Provide the [X, Y] coordinate of the cell's center where the given text is located.  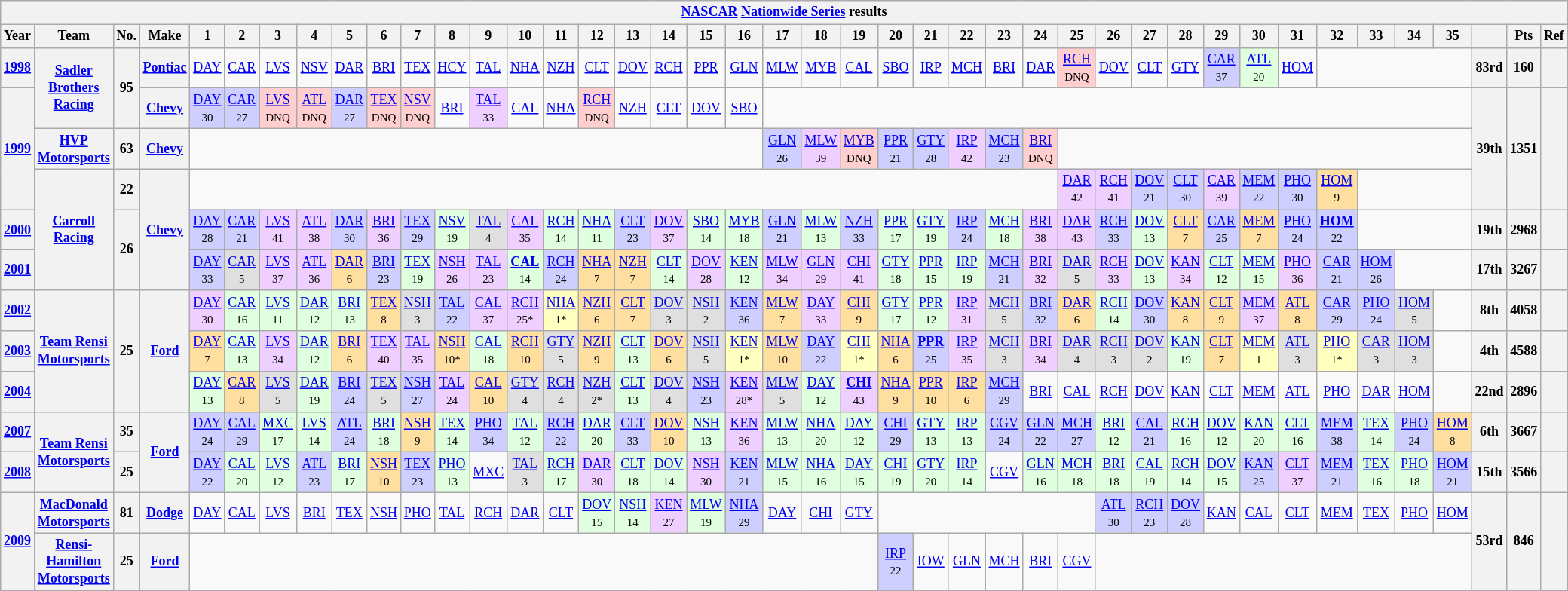
GTY20 [931, 473]
NSH30 [706, 473]
NZH2* [597, 391]
17 [782, 36]
6th [1490, 432]
MCH5 [1004, 311]
TEX23 [418, 473]
CLT18 [633, 473]
TAL4 [488, 230]
KEN28* [744, 391]
4th [1490, 351]
PHO1* [1337, 351]
TAL23 [488, 270]
DAR4 [1077, 351]
TEX16 [1377, 473]
TAL3 [525, 473]
DOV6 [669, 351]
LVS5 [278, 391]
1351 [1524, 149]
TEX8 [384, 311]
83rd [1490, 68]
1 [207, 36]
MEM38 [1337, 432]
GTY28 [931, 149]
2000 [18, 230]
IRP42 [967, 149]
BRI36 [384, 230]
CAR3 [1377, 351]
CAR37 [1221, 68]
IRP31 [967, 311]
8 [452, 36]
8th [1490, 311]
TAL35 [418, 351]
GLN22 [1040, 432]
29 [1221, 36]
RCH41 [1113, 189]
GLN16 [1040, 473]
CHI19 [896, 473]
GLN21 [782, 230]
11 [561, 36]
ATL30 [1113, 513]
BRI23 [384, 270]
DAR43 [1077, 230]
Team [74, 36]
HOM22 [1337, 230]
MacDonald Motorsports [74, 513]
LVS41 [278, 230]
2009 [18, 541]
GLN26 [782, 149]
CHI29 [896, 432]
CLT9 [1221, 311]
LVS37 [278, 270]
IRP [931, 68]
15th [1490, 473]
10 [525, 36]
NHA9 [896, 391]
846 [1524, 541]
TEX40 [384, 351]
34 [1414, 36]
2 [242, 36]
ATL36 [314, 270]
ATL [1298, 391]
DOV4 [669, 391]
PPR15 [931, 270]
KEN21 [744, 473]
ATL38 [314, 230]
12 [597, 36]
HOM21 [1452, 473]
IRP22 [896, 562]
DOV3 [669, 311]
HOM5 [1414, 311]
2002 [18, 311]
PHO13 [452, 473]
HVP Motorsports [74, 149]
DOV30 [1150, 311]
1998 [18, 68]
31 [1298, 36]
CAL18 [488, 351]
IRP6 [967, 391]
NSH23 [706, 391]
CHI41 [859, 270]
7 [418, 36]
NSVDNQ [418, 109]
CLT16 [1298, 432]
CHI [820, 513]
MLW34 [782, 270]
GTY18 [896, 270]
SBO14 [706, 230]
PPR21 [896, 149]
PHO30 [1298, 189]
CAR5 [242, 270]
No. [127, 36]
19th [1490, 230]
1999 [18, 149]
17th [1490, 270]
TEX19 [418, 270]
NHA29 [744, 513]
18 [820, 36]
CAL29 [242, 432]
PPR17 [896, 230]
6 [384, 36]
NSH [384, 513]
Rensi-Hamilton Motorsports [74, 562]
CAL14 [525, 270]
BRI24 [350, 391]
81 [127, 513]
4588 [1524, 351]
CAL19 [1150, 473]
MCH27 [1077, 432]
ATL24 [350, 432]
NSH10 [384, 473]
NSH10* [452, 351]
DAY28 [207, 230]
CLT23 [633, 230]
PPR [706, 68]
CAL10 [488, 391]
TEX29 [418, 230]
DAY24 [207, 432]
MLW39 [820, 149]
2008 [18, 473]
KEN12 [744, 270]
NHA20 [820, 432]
TAL33 [488, 109]
2968 [1524, 230]
2003 [18, 351]
33 [1377, 36]
PHO18 [1414, 473]
NZH33 [859, 230]
Pts [1524, 36]
CLT33 [633, 432]
LVS11 [278, 311]
IRP19 [967, 270]
DOV2 [1150, 351]
RCH10 [525, 351]
16 [744, 36]
CAR25 [1221, 230]
BRI38 [1040, 230]
CAR16 [242, 311]
20 [896, 36]
MLW10 [782, 351]
MLW5 [782, 391]
14 [669, 36]
MCH21 [1004, 270]
2004 [18, 391]
RCH3 [1113, 351]
4 [314, 36]
KAN25 [1259, 473]
NSH13 [706, 432]
28 [1186, 36]
RCH22 [561, 432]
ATLDNQ [314, 109]
RCH24 [561, 270]
BRIDNQ [1040, 149]
TEXDNQ [384, 109]
BRI6 [350, 351]
5 [350, 36]
3667 [1524, 432]
KAN20 [1259, 432]
MEM22 [1259, 189]
CHI9 [859, 311]
NHA6 [896, 351]
CHI1* [859, 351]
ATL3 [1298, 351]
RCH17 [561, 473]
Make [164, 36]
IRP24 [967, 230]
LVS34 [278, 351]
NASCAR Nationwide Series results [784, 12]
RCH4 [561, 391]
CHI43 [859, 391]
Carroll Racing [74, 229]
KAN19 [1186, 351]
NSV [314, 68]
KAN8 [1186, 311]
DOV37 [669, 230]
DAR20 [597, 432]
27 [1150, 36]
BRI13 [350, 311]
MEM15 [1259, 270]
NSH5 [706, 351]
4058 [1524, 311]
MEM1 [1259, 351]
NSV19 [452, 230]
MLW19 [706, 513]
TAL24 [452, 391]
CLT12 [1221, 270]
21 [931, 36]
BRI17 [350, 473]
Pontiac [164, 68]
RCH25* [525, 311]
MXC17 [278, 432]
KAN34 [1186, 270]
NSH2 [706, 311]
NHA11 [597, 230]
3566 [1524, 473]
DAY13 [207, 391]
NZH9 [597, 351]
3 [278, 36]
23 [1004, 36]
IRP35 [967, 351]
RCH16 [1186, 432]
PPR25 [931, 351]
CAR29 [1337, 311]
95 [127, 87]
PHO36 [1298, 270]
DOV14 [669, 473]
CGV24 [1004, 432]
MEM37 [1259, 311]
13 [633, 36]
CLT37 [1298, 473]
IRP13 [967, 432]
39th [1490, 149]
160 [1524, 68]
TAL22 [452, 311]
LVSDNQ [278, 109]
DAY15 [859, 473]
DAR42 [1077, 189]
MLW15 [782, 473]
RCH23 [1150, 513]
MCH29 [1004, 391]
HCY [452, 68]
NHA1* [561, 311]
IOW [931, 562]
CAR27 [242, 109]
32 [1337, 36]
GTY17 [896, 311]
CAL37 [488, 311]
BRI34 [1040, 351]
DOV21 [1150, 189]
HOM9 [1337, 189]
DAR5 [1077, 270]
30 [1259, 36]
HOM26 [1377, 270]
NHA7 [597, 270]
LVS12 [278, 473]
NSH14 [633, 513]
DAR27 [350, 109]
DAR19 [314, 391]
MCH23 [1004, 149]
Ref [1554, 36]
Sadler Brothers Racing [74, 87]
15 [706, 36]
Year [18, 36]
DOV10 [669, 432]
63 [127, 149]
MEM7 [1259, 230]
GTY13 [931, 432]
HOM3 [1414, 351]
CAR8 [242, 391]
NZH7 [633, 270]
DOV12 [1221, 432]
GLN29 [820, 270]
3267 [1524, 270]
24 [1040, 36]
ATL20 [1259, 68]
NSH9 [418, 432]
MYB18 [744, 230]
MCH3 [1004, 351]
CAR [242, 68]
53rd [1490, 541]
TAL12 [525, 432]
PPR12 [931, 311]
GTY19 [931, 230]
LVS14 [314, 432]
19 [859, 36]
NSH26 [452, 270]
2896 [1524, 391]
PPR10 [931, 391]
CAR13 [242, 351]
NHA16 [820, 473]
NSH3 [418, 311]
MLW [782, 68]
CLT14 [669, 270]
MYBDNQ [859, 149]
GTY5 [561, 351]
CLT30 [1186, 189]
CAL35 [525, 230]
ATL8 [1298, 311]
NSH27 [418, 391]
BRI12 [1113, 432]
MYB [820, 68]
2001 [18, 270]
22nd [1490, 391]
PHO34 [488, 432]
9 [488, 36]
IRP14 [967, 473]
CAR39 [1221, 189]
DAY7 [207, 351]
MXC [488, 473]
KEN27 [669, 513]
CAL20 [242, 473]
KEN1* [744, 351]
CAL21 [1150, 432]
Dodge [164, 513]
MEM21 [1337, 473]
HOM8 [1452, 432]
MLW7 [782, 311]
GTY4 [525, 391]
2007 [18, 432]
NZH6 [597, 311]
TEX5 [384, 391]
ATL23 [314, 473]
